Pinpoint the cell where the given text exists, returning its (X, Y) midpoint coordinate. 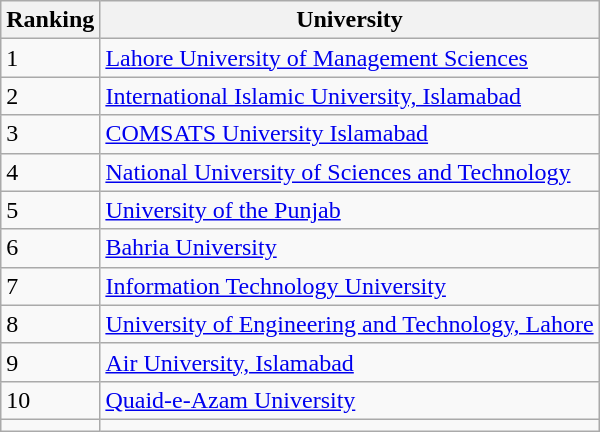
10 (50, 400)
7 (50, 286)
4 (50, 172)
Lahore University of Management Sciences (350, 58)
8 (50, 324)
3 (50, 134)
COMSATS University Islamabad (350, 134)
National University of Sciences and Technology (350, 172)
Air University, Islamabad (350, 362)
1 (50, 58)
9 (50, 362)
2 (50, 96)
Bahria University (350, 248)
6 (50, 248)
5 (50, 210)
University of the Punjab (350, 210)
University of Engineering and Technology, Lahore (350, 324)
Quaid-e-Azam University (350, 400)
Information Technology University (350, 286)
Ranking (50, 20)
International Islamic University, Islamabad (350, 96)
University (350, 20)
